Scan for the cell matching the given text and deliver its [x, y] coordinate at center. 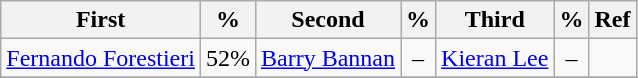
Fernando Forestieri [101, 58]
Kieran Lee [495, 58]
Ref [612, 20]
52% [228, 58]
Barry Bannan [328, 58]
Second [328, 20]
First [101, 20]
Third [495, 20]
